Capture the cell that displays the provided text and extract its [x, y] central coordinate. 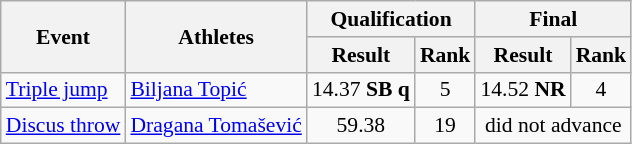
Athletes [216, 36]
19 [446, 126]
Final [553, 19]
Discus throw [64, 126]
did not advance [553, 126]
Qualification [391, 19]
Dragana Tomašević [216, 126]
Triple jump [64, 90]
4 [602, 90]
5 [446, 90]
14.37 SB q [361, 90]
59.38 [361, 126]
14.52 NR [522, 90]
Event [64, 36]
Biljana Topić [216, 90]
